Search for the cell housing the specified text and yield its (x, y) center coordinate. 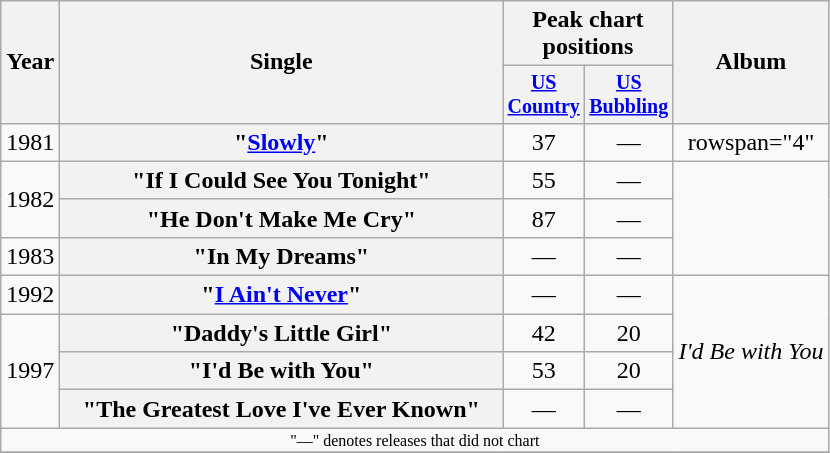
"I'd Be with You" (282, 371)
"—" denotes releases that did not chart (415, 440)
87 (544, 218)
"If I Could See You Tonight" (282, 180)
Album (751, 62)
"Daddy's Little Girl" (282, 333)
Year (30, 62)
US Bubbling (629, 94)
53 (544, 371)
"Slowly" (282, 142)
37 (544, 142)
1997 (30, 371)
1982 (30, 199)
rowspan="4" (751, 142)
Single (282, 62)
"I Ain't Never" (282, 295)
1983 (30, 256)
"The Greatest Love I've Ever Known" (282, 409)
US Country (544, 94)
1981 (30, 142)
55 (544, 180)
"In My Dreams" (282, 256)
Peak chartpositions (588, 34)
1992 (30, 295)
I'd Be with You (751, 352)
42 (544, 333)
"He Don't Make Me Cry" (282, 218)
